Determine the [X, Y] coordinate at the center of the cell enclosing the given text.  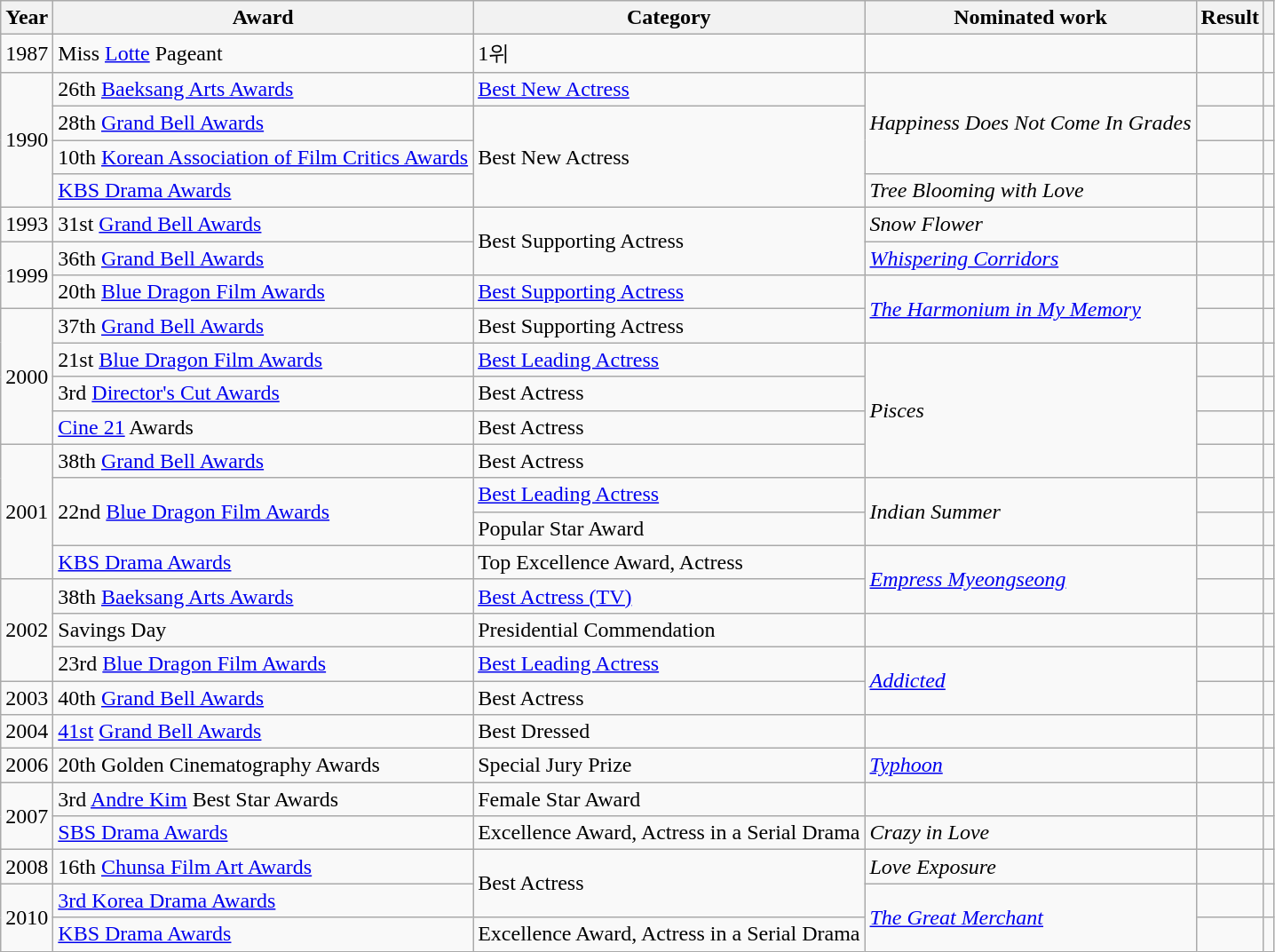
3rd Director's Cut Awards [263, 393]
22nd Blue Dragon Film Awards [263, 512]
28th Grand Bell Awards [263, 123]
Addicted [1030, 680]
The Great Merchant [1030, 917]
Result [1230, 18]
SBS Drama Awards [263, 833]
2002 [27, 630]
Award [263, 18]
Female Star Award [669, 799]
26th Baeksang Arts Awards [263, 89]
Snow Flower [1030, 225]
Tree Blooming with Love [1030, 191]
41st Grand Bell Awards [263, 732]
2001 [27, 512]
Pisces [1030, 410]
38th Grand Bell Awards [263, 461]
2004 [27, 732]
Category [669, 18]
23rd Blue Dragon Film Awards [263, 663]
10th Korean Association of Film Critics Awards [263, 157]
2006 [27, 766]
2003 [27, 697]
37th Grand Bell Awards [263, 326]
3rd Korea Drama Awards [263, 900]
Special Jury Prize [669, 766]
20th Blue Dragon Film Awards [263, 292]
Presidential Commendation [669, 630]
Indian Summer [1030, 512]
21st Blue Dragon Film Awards [263, 360]
Savings Day [263, 630]
Nominated work [1030, 18]
1990 [27, 139]
3rd Andre Kim Best Star Awards [263, 799]
1999 [27, 275]
Miss Lotte Pageant [263, 53]
2007 [27, 816]
2000 [27, 377]
20th Golden Cinematography Awards [263, 766]
Happiness Does Not Come In Grades [1030, 123]
Best Dressed [669, 732]
Empress Myeongseong [1030, 579]
1993 [27, 225]
Crazy in Love [1030, 833]
1987 [27, 53]
40th Grand Bell Awards [263, 697]
Typhoon [1030, 766]
The Harmonium in My Memory [1030, 309]
2010 [27, 917]
38th Baeksang Arts Awards [263, 596]
2008 [27, 867]
Love Exposure [1030, 867]
36th Grand Bell Awards [263, 258]
31st Grand Bell Awards [263, 225]
Cine 21 Awards [263, 427]
Year [27, 18]
Whispering Corridors [1030, 258]
1위 [669, 53]
16th Chunsa Film Art Awards [263, 867]
Top Excellence Award, Actress [669, 562]
Best Actress (TV) [669, 596]
Popular Star Award [669, 528]
